Scan for the cell matching the given text and deliver its (X, Y) coordinate at center. 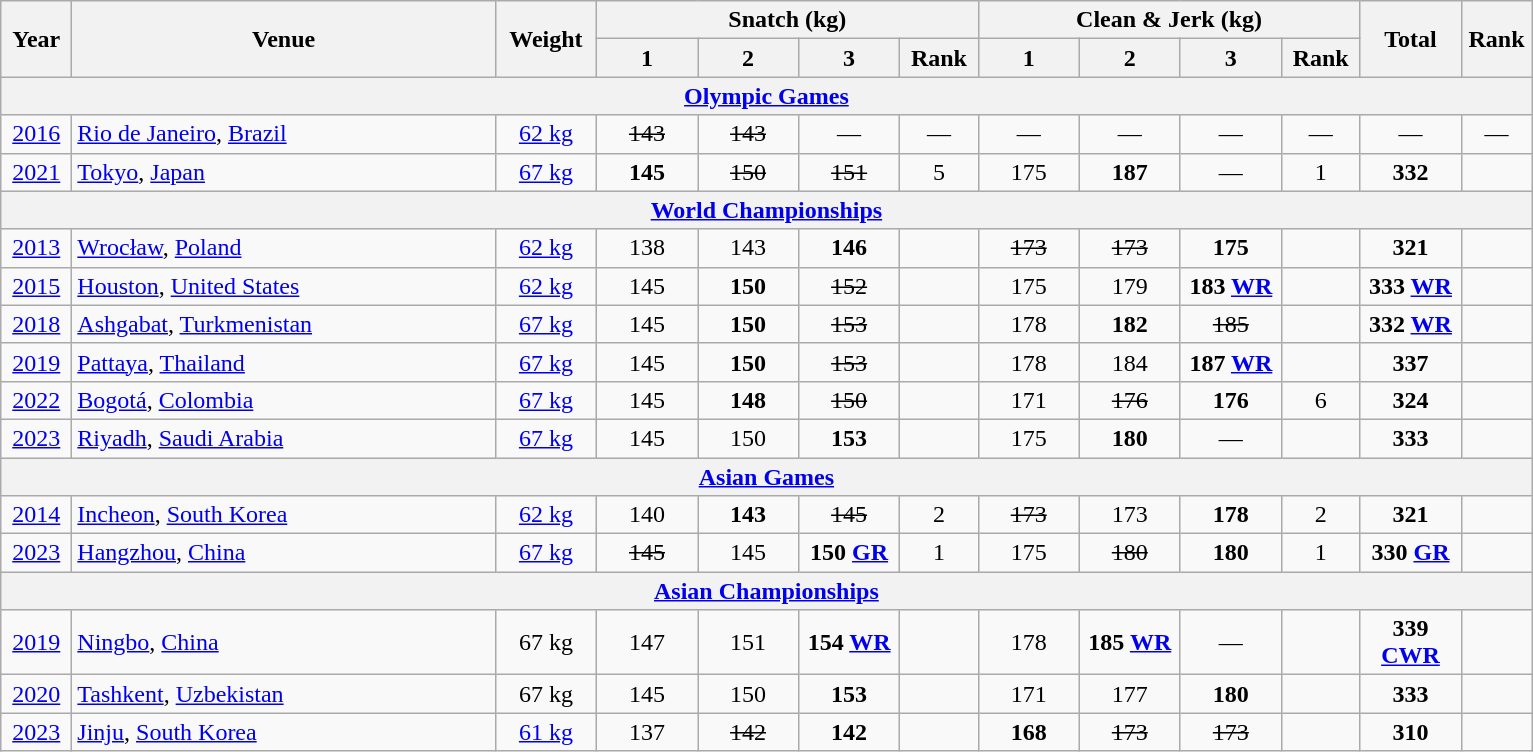
5 (940, 172)
154 WR (850, 642)
187 (1130, 172)
Clean & Jerk (kg) (1169, 20)
324 (1410, 400)
2013 (36, 248)
2015 (36, 286)
2022 (36, 400)
Ashgabat, Turkmenistan (284, 324)
Tashkent, Uzbekistan (284, 694)
Tokyo, Japan (284, 172)
Weight (546, 39)
61 kg (546, 732)
2021 (36, 172)
337 (1410, 362)
146 (850, 248)
Hangzhou, China (284, 553)
Incheon, South Korea (284, 515)
Asian Games (766, 477)
177 (1130, 694)
Wrocław, Poland (284, 248)
Total (1410, 39)
185 (1230, 324)
Riyadh, Saudi Arabia (284, 438)
187 WR (1230, 362)
148 (748, 400)
Houston, United States (284, 286)
150 GR (850, 553)
137 (646, 732)
Olympic Games (766, 96)
Snatch (kg) (787, 20)
152 (850, 286)
Rio de Janeiro, Brazil (284, 134)
332 WR (1410, 324)
339 CWR (1410, 642)
2020 (36, 694)
333 WR (1410, 286)
2016 (36, 134)
2018 (36, 324)
168 (1028, 732)
330 GR (1410, 553)
6 (1320, 400)
2014 (36, 515)
310 (1410, 732)
Jinju, South Korea (284, 732)
185 WR (1130, 642)
Ningbo, China (284, 642)
184 (1130, 362)
World Championships (766, 210)
140 (646, 515)
Venue (284, 39)
138 (646, 248)
Year (36, 39)
Asian Championships (766, 591)
332 (1410, 172)
Bogotá, Colombia (284, 400)
Pattaya, Thailand (284, 362)
183 WR (1230, 286)
182 (1130, 324)
179 (1130, 286)
147 (646, 642)
